Find where the given text appears and provide that cell's center as (x, y) coordinate. 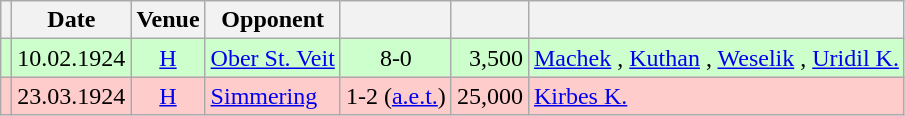
Venue (168, 20)
Ober St. Veit (272, 58)
Opponent (272, 20)
Machek , Kuthan , Weselik , Uridil K. (716, 58)
Simmering (272, 96)
Kirbes K. (716, 96)
1-2 (a.e.t.) (396, 96)
8-0 (396, 58)
Date (72, 20)
25,000 (490, 96)
23.03.1924 (72, 96)
10.02.1924 (72, 58)
3,500 (490, 58)
